Output the [x, y] coordinate of the center of the cell containing the given text.  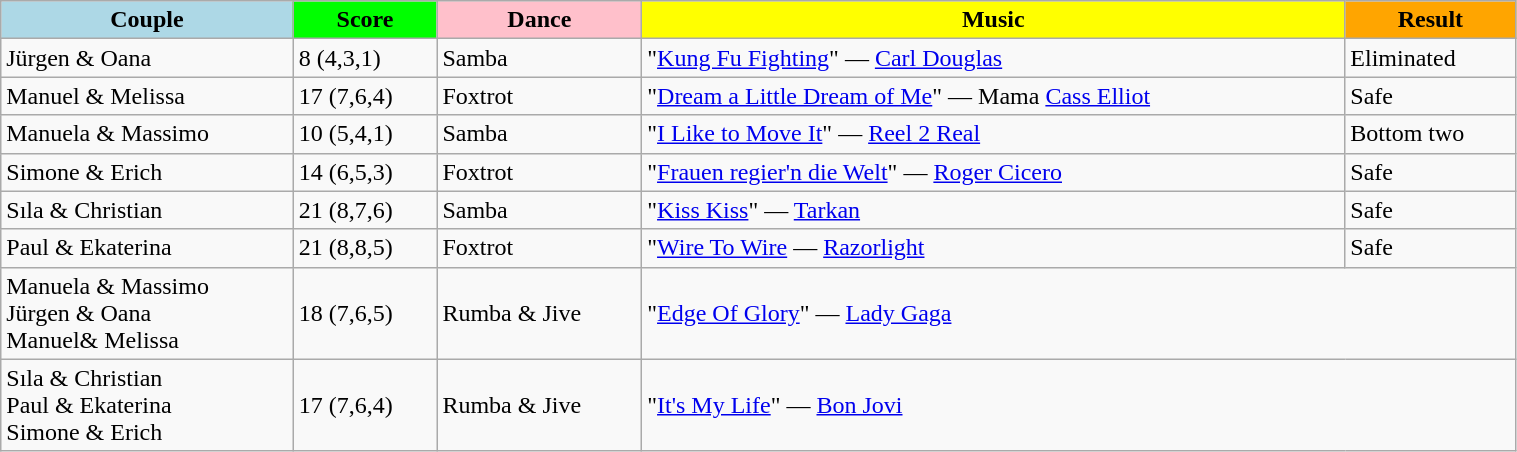
Dance [540, 20]
Manuel & Melissa [147, 96]
"Wire To Wire — Razorlight [994, 248]
"Edge Of Glory" — Lady Gaga [1079, 313]
8 (4,3,1) [365, 58]
"Kiss Kiss" — Tarkan [994, 210]
Eliminated [1430, 58]
"I Like to Move It" — Reel 2 Real [994, 134]
21 (8,7,6) [365, 210]
Score [365, 20]
14 (6,5,3) [365, 172]
Paul & Ekaterina [147, 248]
Sıla & Christian [147, 210]
"Dream a Little Dream of Me" — Mama Cass Elliot [994, 96]
Manuela & Massimo [147, 134]
Result [1430, 20]
"It's My Life" — Bon Jovi [1079, 405]
Music [994, 20]
Jürgen & Oana [147, 58]
Sıla & Christian Paul & Ekaterina Simone & Erich [147, 405]
Couple [147, 20]
21 (8,8,5) [365, 248]
Manuela & Massimo Jürgen & Oana Manuel& Melissa [147, 313]
18 (7,6,5) [365, 313]
"Frauen regier'n die Welt" — Roger Cicero [994, 172]
"Kung Fu Fighting" — Carl Douglas [994, 58]
Bottom two [1430, 134]
Simone & Erich [147, 172]
10 (5,4,1) [365, 134]
